Scan for the cell matching the given text and deliver its (x, y) coordinate at center. 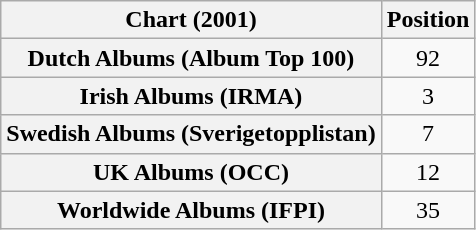
12 (428, 172)
Dutch Albums (Album Top 100) (191, 58)
Position (428, 20)
35 (428, 210)
Swedish Albums (Sverigetopplistan) (191, 134)
3 (428, 96)
92 (428, 58)
UK Albums (OCC) (191, 172)
7 (428, 134)
Irish Albums (IRMA) (191, 96)
Worldwide Albums (IFPI) (191, 210)
Chart (2001) (191, 20)
